Locate the cell with the specified text and output its (x, y) center coordinate. 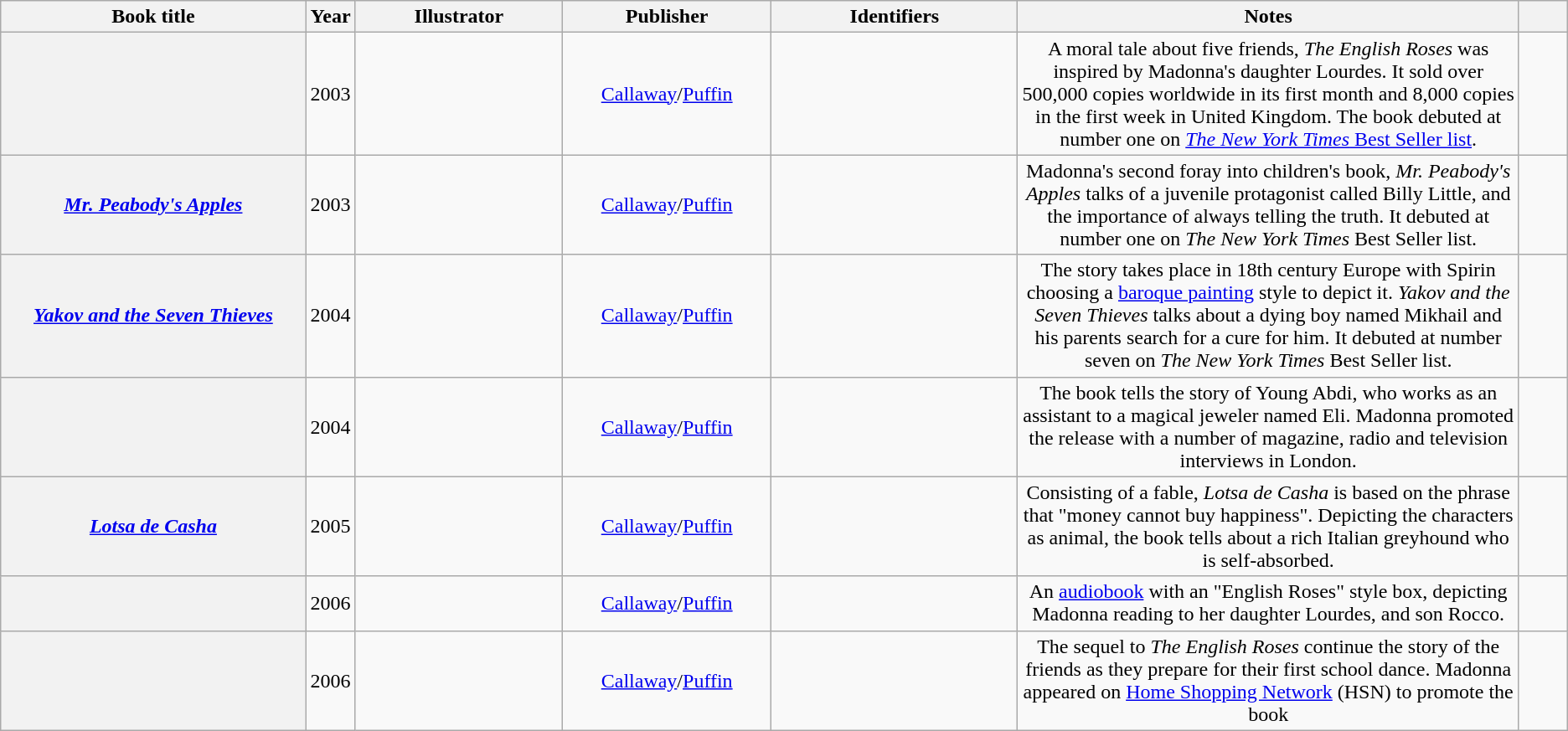
2005 (330, 526)
Book title (153, 17)
Publisher (667, 17)
Year (330, 17)
Notes (1268, 17)
Lotsa de Casha (153, 526)
Illustrator (459, 17)
Yakov and the Seven Thieves (153, 316)
An audiobook with an "English Roses" style box, depicting Madonna reading to her daughter Lourdes, and son Rocco. (1268, 603)
Identifiers (895, 17)
Mr. Peabody's Apples (153, 204)
